Find where the given text appears and provide that cell's center as [X, Y] coordinate. 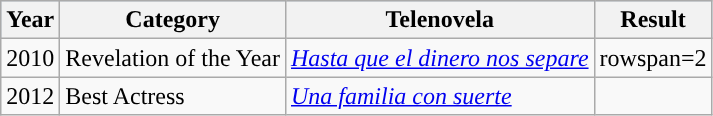
Result [653, 20]
Category [173, 20]
Hasta que el dinero nos separe [440, 58]
Best Actress [173, 96]
Una familia con suerte [440, 96]
Telenovela [440, 20]
Revelation of the Year [173, 58]
Year [30, 20]
2012 [30, 96]
rowspan=2 [653, 58]
2010 [30, 58]
